Return (x, y) of the center of cell containing provided text 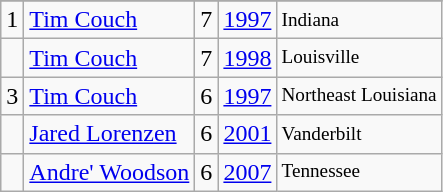
3 (12, 96)
2001 (248, 134)
1 (12, 20)
Jared Lorenzen (110, 134)
Northeast Louisiana (359, 96)
1998 (248, 58)
Indiana (359, 20)
Vanderbilt (359, 134)
Andre' Woodson (110, 172)
2007 (248, 172)
Louisville (359, 58)
Tennessee (359, 172)
